Return the [x, y] coordinate for the center point of the cell that contains the specified text.  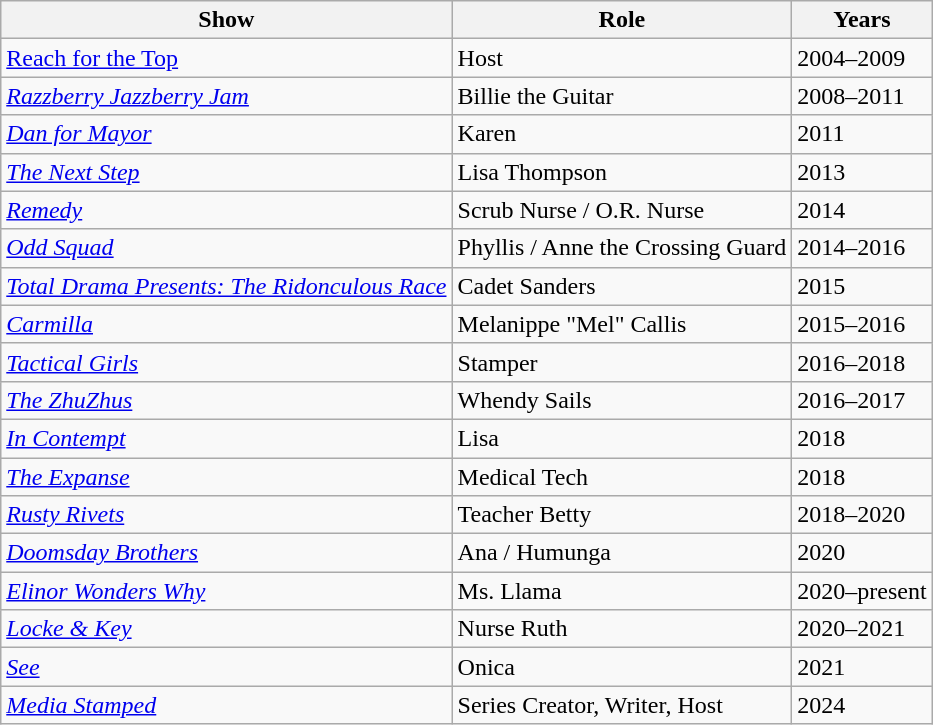
The ZhuZhus [226, 400]
Cadet Sanders [622, 286]
2020 [862, 553]
The Expanse [226, 477]
Razzberry Jazzberry Jam [226, 96]
Elinor Wonders Why [226, 591]
Locke & Key [226, 629]
2015–2016 [862, 324]
Lisa [622, 438]
Media Stamped [226, 705]
Karen [622, 134]
Dan for Mayor [226, 134]
Role [622, 20]
2004–2009 [862, 58]
Host [622, 58]
Billie the Guitar [622, 96]
2014–2016 [862, 248]
Lisa Thompson [622, 172]
Rusty Rivets [226, 515]
Phyllis / Anne the Crossing Guard [622, 248]
2015 [862, 286]
Show [226, 20]
Nurse Ruth [622, 629]
Years [862, 20]
2011 [862, 134]
Ms. Llama [622, 591]
Doomsday Brothers [226, 553]
Scrub Nurse / O.R. Nurse [622, 210]
Melanippe "Mel" Callis [622, 324]
Stamper [622, 362]
Teacher Betty [622, 515]
2024 [862, 705]
2016–2018 [862, 362]
See [226, 667]
2018–2020 [862, 515]
2014 [862, 210]
2020–present [862, 591]
In Contempt [226, 438]
The Next Step [226, 172]
Series Creator, Writer, Host [622, 705]
Reach for the Top [226, 58]
2013 [862, 172]
2016–2017 [862, 400]
Total Drama Presents: The Ridonculous Race [226, 286]
Odd Squad [226, 248]
2020–2021 [862, 629]
Ana / Humunga [622, 553]
2008–2011 [862, 96]
Tactical Girls [226, 362]
Whendy Sails [622, 400]
Medical Tech [622, 477]
Carmilla [226, 324]
Remedy [226, 210]
2021 [862, 667]
Onica [622, 667]
